From the cell containing the given text, extract its center point as (x, y) coordinate. 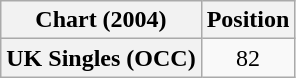
UK Singles (OCC) (101, 58)
Chart (2004) (101, 20)
82 (248, 58)
Position (248, 20)
